Detect which cell encompasses the target text, then output its (x, y) center coordinate. 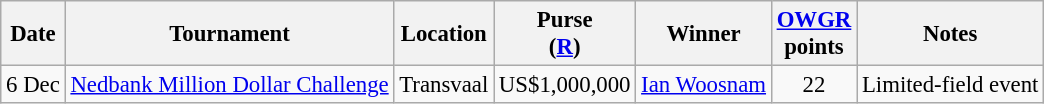
Purse(R) (565, 34)
Notes (950, 34)
US$1,000,000 (565, 85)
Location (444, 34)
Ian Woosnam (704, 85)
6 Dec (33, 85)
Winner (704, 34)
Tournament (230, 34)
Transvaal (444, 85)
22 (814, 85)
OWGRpoints (814, 34)
Limited-field event (950, 85)
Date (33, 34)
Nedbank Million Dollar Challenge (230, 85)
